Scan for the cell matching the given text and deliver its (X, Y) coordinate at center. 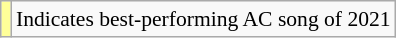
Indicates best-performing AC song of 2021 (204, 19)
